Determine the [x, y] coordinate at the center of the cell enclosing the given text.  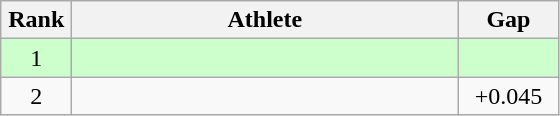
+0.045 [508, 96]
Gap [508, 20]
1 [36, 58]
Rank [36, 20]
2 [36, 96]
Athlete [265, 20]
